Pinpoint the cell where the given text exists, returning its (X, Y) midpoint coordinate. 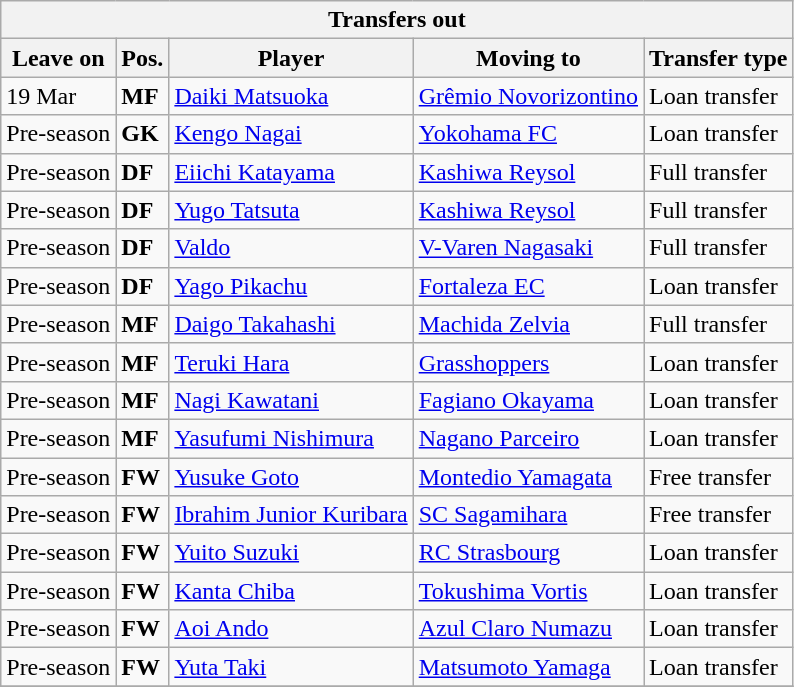
Fortaleza EC (528, 286)
Kengo Nagai (291, 134)
Yuta Taki (291, 667)
Grasshoppers (528, 362)
Yusuke Goto (291, 477)
Yuito Suzuki (291, 553)
19 Mar (58, 96)
Moving to (528, 58)
Nagi Kawatani (291, 400)
Daigo Takahashi (291, 324)
Matsumoto Yamaga (528, 667)
Eiichi Katayama (291, 172)
Aoi Ando (291, 629)
Machida Zelvia (528, 324)
Transfer type (718, 58)
Daiki Matsuoka (291, 96)
Yugo Tatsuta (291, 210)
Nagano Parceiro (528, 438)
Yago Pikachu (291, 286)
Player (291, 58)
GK (142, 134)
SC Sagamihara (528, 515)
Azul Claro Numazu (528, 629)
Fagiano Okayama (528, 400)
Valdo (291, 248)
Ibrahim Junior Kuribara (291, 515)
Yokohama FC (528, 134)
Grêmio Novorizontino (528, 96)
Transfers out (397, 20)
V-Varen Nagasaki (528, 248)
Teruki Hara (291, 362)
Kanta Chiba (291, 591)
Leave on (58, 58)
Yasufumi Nishimura (291, 438)
Pos. (142, 58)
Montedio Yamagata (528, 477)
RC Strasbourg (528, 553)
Tokushima Vortis (528, 591)
